Search for the cell housing the specified text and yield its [X, Y] center coordinate. 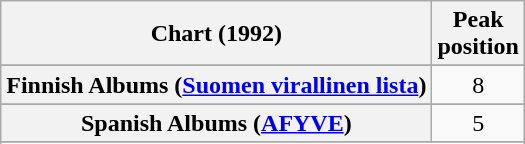
5 [478, 123]
8 [478, 85]
Spanish Albums (AFYVE) [216, 123]
Chart (1992) [216, 34]
Finnish Albums (Suomen virallinen lista) [216, 85]
Peak position [478, 34]
